Return the (x, y) coordinate for the center point of the cell that contains the specified text.  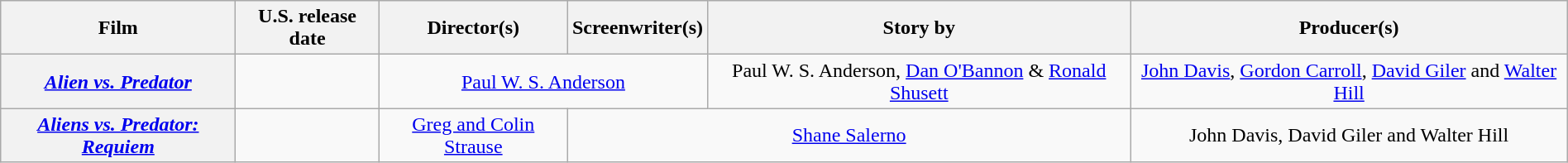
Director(s) (473, 28)
Story by (920, 28)
Paul W. S. Anderson, Dan O'Bannon & Ronald Shusett (920, 81)
Greg and Colin Strause (473, 136)
Aliens vs. Predator: Requiem (118, 136)
John Davis, David Giler and Walter Hill (1349, 136)
U.S. release date (308, 28)
Film (118, 28)
Paul W. S. Anderson (543, 81)
Screenwriter(s) (637, 28)
John Davis, Gordon Carroll, David Giler and Walter Hill (1349, 81)
Producer(s) (1349, 28)
Shane Salerno (849, 136)
Alien vs. Predator (118, 81)
